Extract the (X, Y) coordinate from the center of the cell holding the provided text.  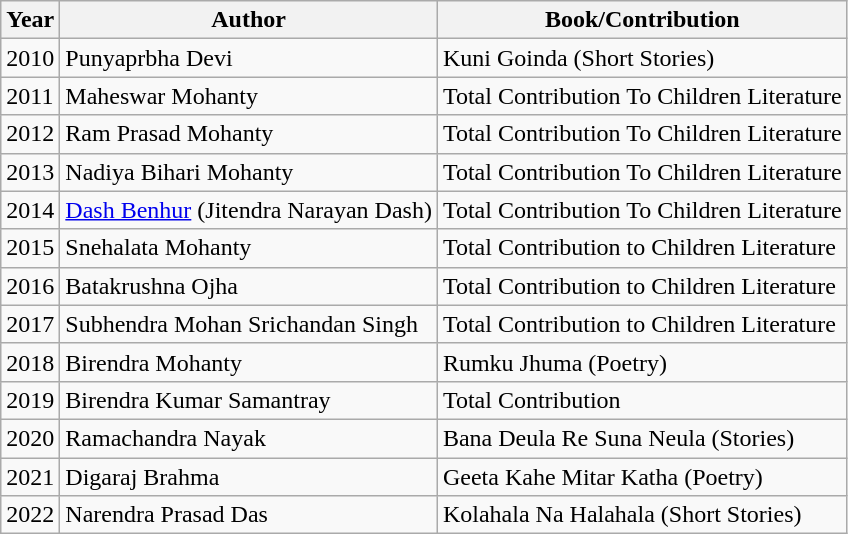
Bana Deula Re Suna Neula (Stories) (642, 438)
Geeta Kahe Mitar Katha (Poetry) (642, 477)
2014 (30, 210)
Nadiya Bihari Mohanty (249, 172)
Birendra Mohanty (249, 362)
Author (249, 20)
Snehalata Mohanty (249, 248)
2010 (30, 58)
2013 (30, 172)
Total Contribution (642, 400)
Narendra Prasad Das (249, 515)
Birendra Kumar Samantray (249, 400)
Ramachandra Nayak (249, 438)
Punyaprbha Devi (249, 58)
Book/Contribution (642, 20)
2022 (30, 515)
2017 (30, 324)
2018 (30, 362)
2012 (30, 134)
2019 (30, 400)
Ram Prasad Mohanty (249, 134)
Digaraj Brahma (249, 477)
Kuni Goinda (Short Stories) (642, 58)
Rumku Jhuma (Poetry) (642, 362)
2020 (30, 438)
2021 (30, 477)
2016 (30, 286)
Subhendra Mohan Srichandan Singh (249, 324)
Batakrushna Ojha (249, 286)
2015 (30, 248)
Kolahala Na Halahala (Short Stories) (642, 515)
Dash Benhur (Jitendra Narayan Dash) (249, 210)
2011 (30, 96)
Maheswar Mohanty (249, 96)
Year (30, 20)
